Extract the (x, y) coordinate from the center of the cell holding the provided text.  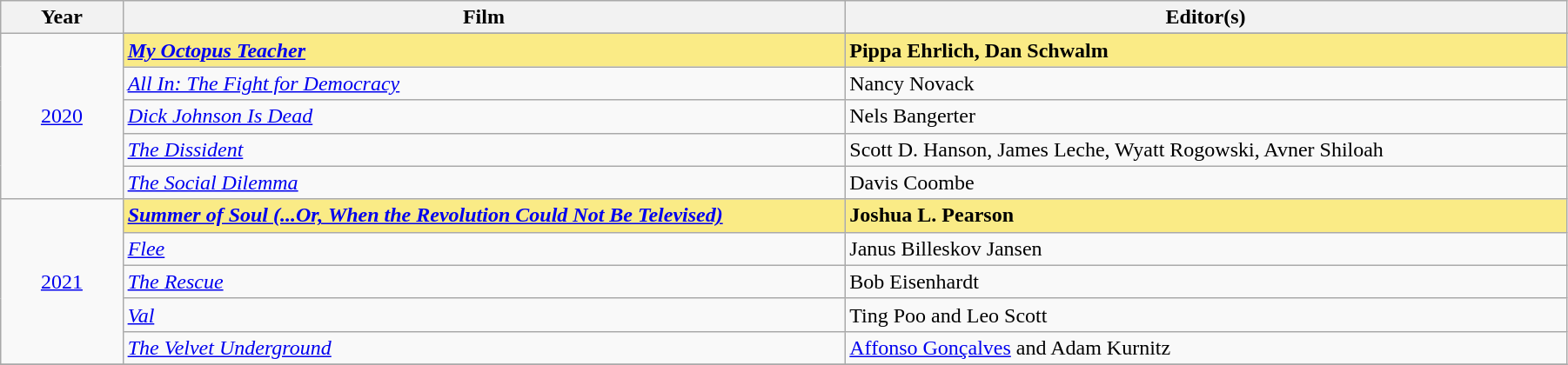
Bob Eisenhardt (1206, 282)
The Rescue (484, 282)
Nancy Novack (1206, 83)
The Social Dilemma (484, 182)
2020 (62, 116)
Year (62, 17)
All In: The Fight for Democracy (484, 83)
Affonso Gonçalves and Adam Kurnitz (1206, 348)
Pippa Ehrlich, Dan Schwalm (1206, 50)
Dick Johnson Is Dead (484, 116)
Joshua L. Pearson (1206, 216)
Summer of Soul (...Or, When the Revolution Could Not Be Televised) (484, 216)
Davis Coombe (1206, 182)
My Octopus Teacher (484, 50)
Ting Poo and Leo Scott (1206, 315)
The Dissident (484, 149)
Flee (484, 249)
Editor(s) (1206, 17)
Nels Bangerter (1206, 116)
The Velvet Underground (484, 348)
Janus Billeskov Jansen (1206, 249)
Val (484, 315)
2021 (62, 282)
Film (484, 17)
Scott D. Hanson, James Leche, Wyatt Rogowski, Avner Shiloah (1206, 149)
